Provide the [x, y] coordinate of the cell's center where the given text is located.  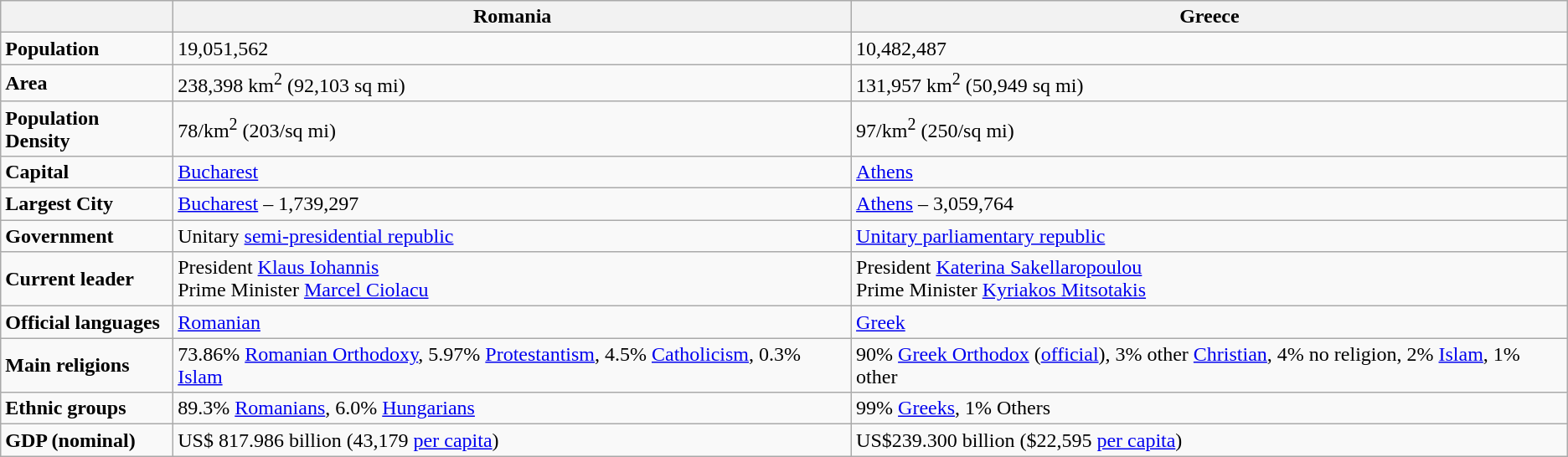
Official languages [87, 322]
Area [87, 84]
78/km2 (203/sq mi) [513, 129]
97/km2 (250/sq mi) [1210, 129]
Government [87, 236]
US$ 817.986 billion (43,179 per capita) [513, 440]
GDP (nominal) [87, 440]
Largest City [87, 204]
President Katerina Sakellaropoulou Prime Minister Kyriakos Mitsotakis [1210, 280]
Athens – 3,059,764 [1210, 204]
Bucharest [513, 172]
US$239.300 billion ($22,595 per capita) [1210, 440]
Capital [87, 172]
19,051,562 [513, 49]
73.86% Romanian Orthodoxy, 5.97% Protestantism, 4.5% Catholicism, 0.3% Islam [513, 365]
Bucharest – 1,739,297 [513, 204]
Ethnic groups [87, 408]
Main religions [87, 365]
Romania [513, 17]
10,482,487 [1210, 49]
99% Greeks, 1% Others [1210, 408]
Greece [1210, 17]
238,398 km2 (92,103 sq mi) [513, 84]
Population Density [87, 129]
Greek [1210, 322]
Romanian [513, 322]
President Klaus Iohannis Prime Minister Marcel Ciolacu [513, 280]
Unitary semi-presidential republic [513, 236]
90% Greek Orthodox (official), 3% other Christian, 4% no religion, 2% Islam, 1% other [1210, 365]
Athens [1210, 172]
Current leader [87, 280]
Unitary parliamentary republic [1210, 236]
89.3% Romanians, 6.0% Hungarians [513, 408]
131,957 km2 (50,949 sq mi) [1210, 84]
Population [87, 49]
